Capture the cell that displays the provided text and extract its (X, Y) central coordinate. 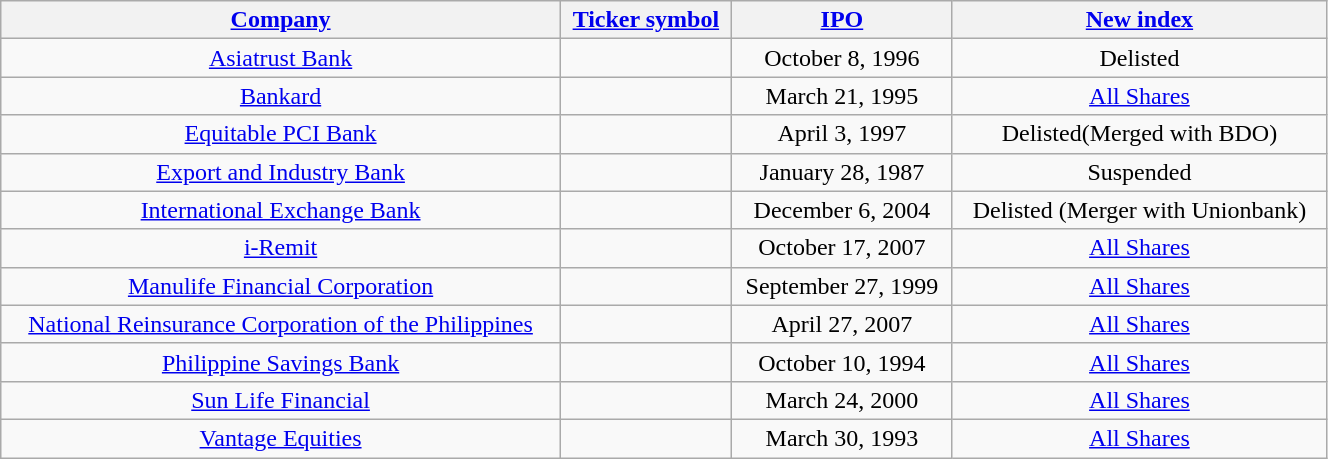
October 10, 1994 (842, 362)
March 24, 2000 (842, 400)
Manulife Financial Corporation (281, 286)
Philippine Savings Bank (281, 362)
Delisted (1139, 58)
October 17, 2007 (842, 248)
i-Remit (281, 248)
Bankard (281, 96)
Equitable PCI Bank (281, 134)
Suspended (1139, 172)
December 6, 2004 (842, 210)
International Exchange Bank (281, 210)
September 27, 1999 (842, 286)
October 8, 1996 (842, 58)
IPO (842, 20)
New index (1139, 20)
Company (281, 20)
March 21, 1995 (842, 96)
Export and Industry Bank (281, 172)
Delisted(Merged with BDO) (1139, 134)
Ticker symbol (646, 20)
Vantage Equities (281, 438)
Sun Life Financial (281, 400)
April 27, 2007 (842, 324)
National Reinsurance Corporation of the Philippines (281, 324)
Asiatrust Bank (281, 58)
Delisted (Merger with Unionbank) (1139, 210)
April 3, 1997 (842, 134)
January 28, 1987 (842, 172)
March 30, 1993 (842, 438)
